Capture the cell that displays the provided text and extract its (X, Y) central coordinate. 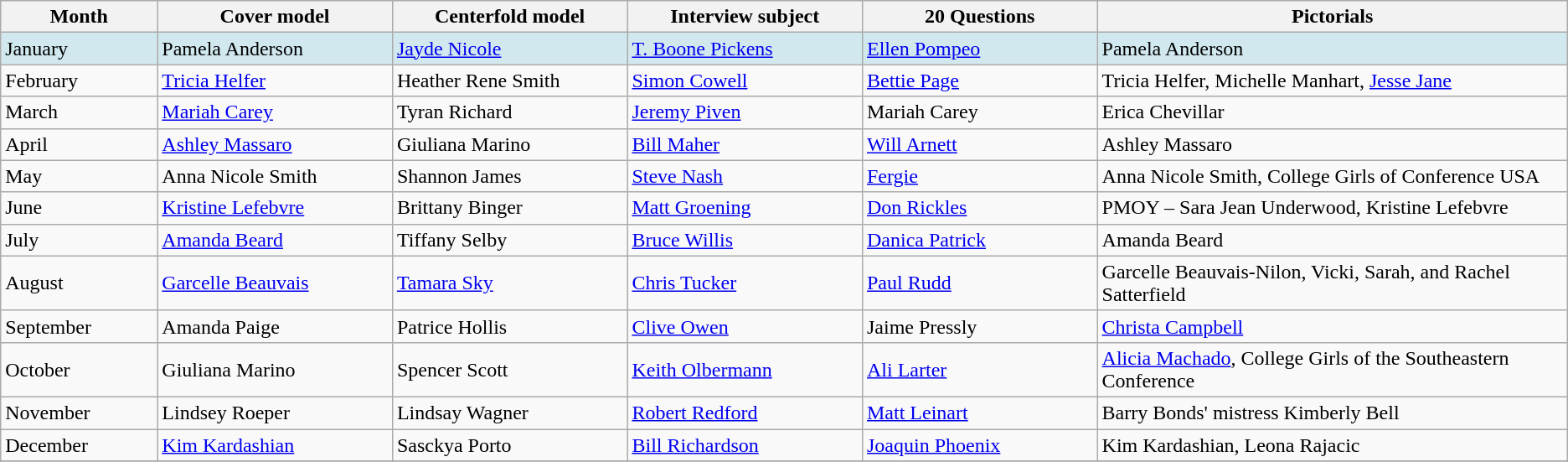
February (79, 80)
Kim Kardashian, Leona Rajacic (1332, 445)
Sasckya Porto (509, 445)
Month (79, 17)
Heather Rene Smith (509, 80)
Matt Groening (745, 208)
Garcelle Beauvais-Nilon, Vicki, Sarah, and Rachel Satterfield (1332, 283)
Lindsey Roeper (275, 413)
Fergie (980, 176)
Paul Rudd (980, 283)
Bill Maher (745, 144)
July (79, 240)
Tricia Helfer, Michelle Manhart, Jesse Jane (1332, 80)
Ali Larter (980, 369)
Matt Leinart (980, 413)
December (79, 445)
Anna Nicole Smith, College Girls of Conference USA (1332, 176)
September (79, 326)
March (79, 112)
Chris Tucker (745, 283)
Centerfold model (509, 17)
Interview subject (745, 17)
Tiffany Selby (509, 240)
Keith Olbermann (745, 369)
Don Rickles (980, 208)
PMOY – Sara Jean Underwood, Kristine Lefebvre (1332, 208)
Clive Owen (745, 326)
Garcelle Beauvais (275, 283)
Patrice Hollis (509, 326)
Jaime Pressly (980, 326)
Spencer Scott (509, 369)
Christa Campbell (1332, 326)
Bruce Willis (745, 240)
Amanda Paige (275, 326)
Robert Redford (745, 413)
Danica Patrick (980, 240)
Brittany Binger (509, 208)
Jeremy Piven (745, 112)
April (79, 144)
20 Questions (980, 17)
Shannon James (509, 176)
Barry Bonds' mistress Kimberly Bell (1332, 413)
T. Boone Pickens (745, 49)
Tyran Richard (509, 112)
Tamara Sky (509, 283)
Anna Nicole Smith (275, 176)
Steve Nash (745, 176)
Tricia Helfer (275, 80)
Alicia Machado, College Girls of the Southeastern Conference (1332, 369)
November (79, 413)
Kim Kardashian (275, 445)
Jayde Nicole (509, 49)
Cover model (275, 17)
Will Arnett (980, 144)
October (79, 369)
Kristine Lefebvre (275, 208)
Lindsay Wagner (509, 413)
Joaquin Phoenix (980, 445)
June (79, 208)
Erica Chevillar (1332, 112)
Bill Richardson (745, 445)
Ellen Pompeo (980, 49)
Simon Cowell (745, 80)
May (79, 176)
Bettie Page (980, 80)
August (79, 283)
January (79, 49)
Pictorials (1332, 17)
